Determine the (X, Y) coordinate at the center of the cell enclosing the given text.  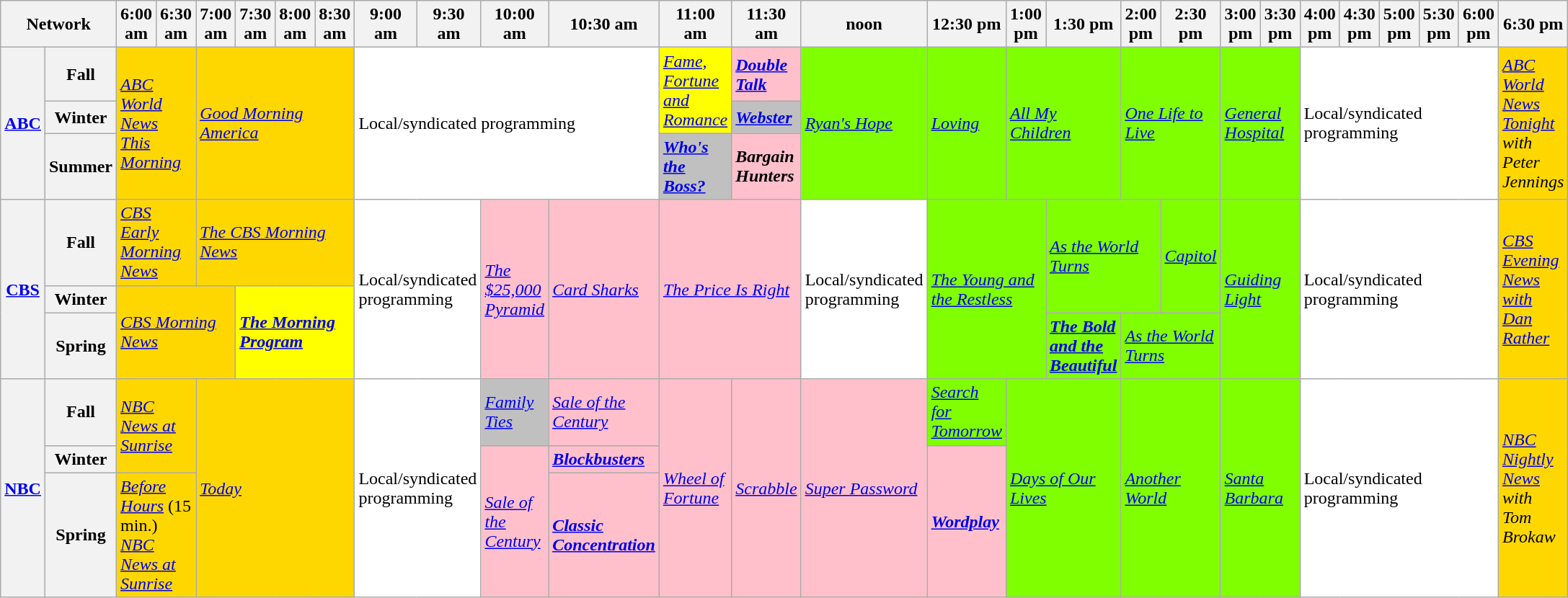
Family Ties (515, 412)
The Bold and the Beautiful (1083, 346)
Days of Our Lives (1063, 488)
Ryan's Hope (864, 124)
Double Talk (766, 75)
Fame, Fortune and Romance (695, 91)
Super Password (864, 488)
7:30 am (255, 24)
ABC World News This Morning (156, 124)
The CBS Morning News (275, 242)
ABC (23, 124)
5:00 pm (1399, 24)
9:00 am (386, 24)
7:00 am (216, 24)
6:00 am (137, 24)
CBS Morning News (176, 332)
The Price Is Right (730, 290)
ABC World News Tonight with Peter Jennings (1533, 124)
Loving (966, 124)
Summer (81, 166)
1:30 pm (1083, 24)
11:00 am (695, 24)
2:30 pm (1191, 24)
10:00 am (515, 24)
NBC Nightly News with Tom Brokaw (1533, 488)
12:30 pm (966, 24)
6:30 am (176, 24)
NBC (23, 488)
Another World (1171, 488)
Scrabble (766, 488)
Today (275, 488)
6:00 pm (1478, 24)
Who's the Boss? (695, 166)
Good Morning America (275, 124)
NBC News at Sunrise (156, 426)
4:00 pm (1319, 24)
4:30 pm (1360, 24)
Card Sharks (604, 290)
8:30 am (335, 24)
3:30 pm (1280, 24)
Wheel of Fortune (695, 488)
8:00 am (296, 24)
Blockbusters (604, 459)
Wordplay (966, 522)
Network (59, 24)
11:30 am (766, 24)
Classic Concentration (604, 535)
Before Hours (15 min.)NBC News at Sunrise (156, 535)
Bargain Hunters (766, 166)
CBS (23, 290)
10:30 am (604, 24)
noon (864, 24)
One Life to Live (1171, 124)
Guiding Light (1260, 290)
Search for Tomorrow (966, 412)
9:30 am (448, 24)
The $25,000 Pyramid (515, 290)
Capitol (1191, 256)
1:00 pm (1025, 24)
3:00 pm (1240, 24)
The Young and the Restless (986, 290)
Webster (766, 117)
2:00 pm (1140, 24)
CBS Early Morning News (156, 242)
5:30 pm (1439, 24)
All My Children (1063, 124)
Santa Barbara (1260, 488)
6:30 pm (1533, 24)
CBS Evening News with Dan Rather (1533, 290)
The Morning Program (296, 332)
General Hospital (1260, 124)
